Return (x, y) of the center of cell containing provided text 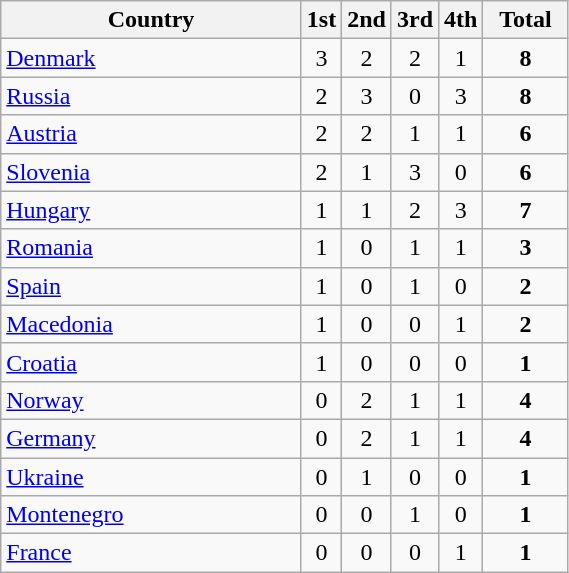
Spain (152, 286)
Total (526, 20)
Ukraine (152, 477)
Macedonia (152, 324)
France (152, 553)
7 (526, 210)
Russia (152, 96)
1st (321, 20)
Denmark (152, 58)
Romania (152, 248)
Slovenia (152, 172)
Country (152, 20)
Croatia (152, 362)
4th (461, 20)
Montenegro (152, 515)
3rd (414, 20)
Hungary (152, 210)
Austria (152, 134)
Norway (152, 400)
Germany (152, 438)
2nd (367, 20)
